Find where the given text appears and provide that cell's center as (X, Y) coordinate. 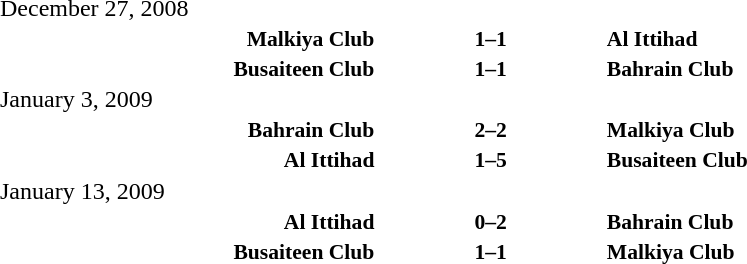
2–2 (490, 130)
0–2 (490, 222)
1–5 (490, 160)
